Pinpoint the cell where the given text exists, returning its (x, y) midpoint coordinate. 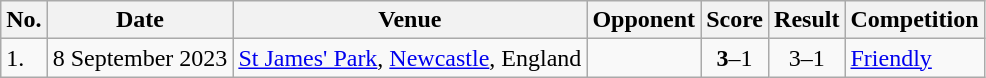
Date (140, 20)
St James' Park, Newcastle, England (410, 58)
No. (24, 20)
Result (807, 20)
1. (24, 58)
8 September 2023 (140, 58)
Competition (914, 20)
Friendly (914, 58)
Score (735, 20)
Venue (410, 20)
Opponent (644, 20)
